Scan for the cell matching the given text and deliver its [x, y] coordinate at center. 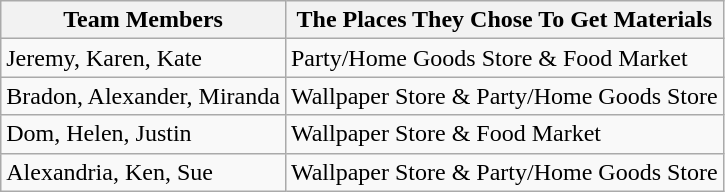
Bradon, Alexander, Miranda [144, 96]
The Places They Chose To Get Materials [504, 20]
Dom, Helen, Justin [144, 134]
Party/Home Goods Store & Food Market [504, 58]
Jeremy, Karen, Kate [144, 58]
Team Members [144, 20]
Alexandria, Ken, Sue [144, 172]
Wallpaper Store & Food Market [504, 134]
